From the cell containing the given text, extract its center point as [x, y] coordinate. 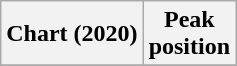
Chart (2020) [72, 34]
Peakposition [189, 34]
